Extract the (X, Y) coordinate from the center of the cell holding the provided text.  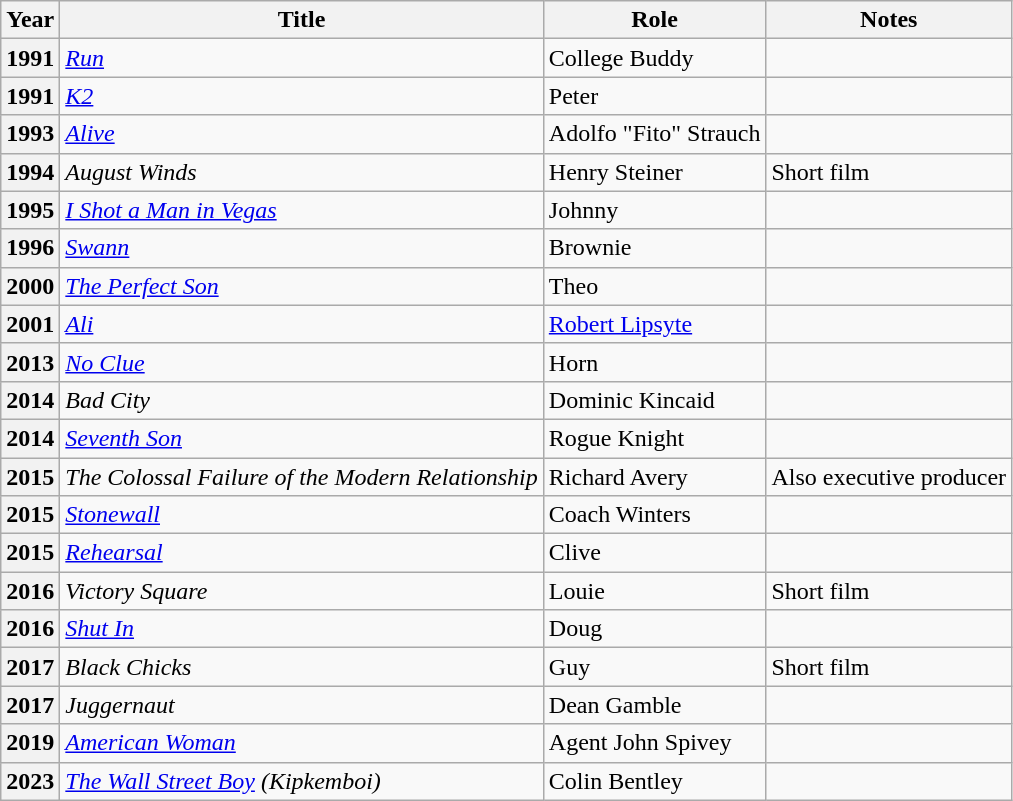
Adolfo "Fito" Strauch (654, 134)
Robert Lipsyte (654, 324)
Victory Square (302, 591)
2000 (30, 286)
Theo (654, 286)
I Shot a Man in Vegas (302, 210)
Coach Winters (654, 515)
American Woman (302, 743)
Clive (654, 553)
The Perfect Son (302, 286)
Run (302, 58)
Seventh Son (302, 438)
Bad City (302, 400)
August Winds (302, 172)
Johnny (654, 210)
Horn (654, 362)
Notes (889, 20)
Agent John Spivey (654, 743)
Alive (302, 134)
Guy (654, 667)
Brownie (654, 248)
The Wall Street Boy (Kipkemboi) (302, 781)
Stonewall (302, 515)
Swann (302, 248)
1995 (30, 210)
Louie (654, 591)
Peter (654, 96)
Rehearsal (302, 553)
Dominic Kincaid (654, 400)
2019 (30, 743)
1996 (30, 248)
2023 (30, 781)
Colin Bentley (654, 781)
2013 (30, 362)
Role (654, 20)
1993 (30, 134)
Shut In (302, 629)
Ali (302, 324)
College Buddy (654, 58)
Doug (654, 629)
Dean Gamble (654, 705)
No Clue (302, 362)
Title (302, 20)
Black Chicks (302, 667)
The Colossal Failure of the Modern Relationship (302, 477)
Richard Avery (654, 477)
Henry Steiner (654, 172)
1994 (30, 172)
Juggernaut (302, 705)
K2 (302, 96)
2001 (30, 324)
Rogue Knight (654, 438)
Also executive producer (889, 477)
Year (30, 20)
